Detect which cell encompasses the target text, then output its (x, y) center coordinate. 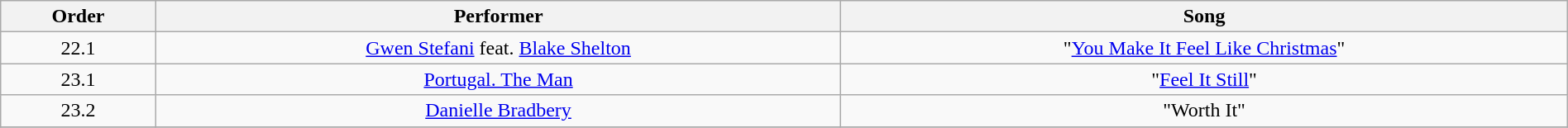
Order (79, 17)
Song (1204, 17)
23.2 (79, 111)
"You Make It Feel Like Christmas" (1204, 48)
Performer (498, 17)
"Feel It Still" (1204, 79)
Danielle Bradbery (498, 111)
22.1 (79, 48)
Gwen Stefani feat. Blake Shelton (498, 48)
"Worth It" (1204, 111)
23.1 (79, 79)
Portugal. The Man (498, 79)
